Extract the [x, y] coordinate from the center of the cell holding the provided text.  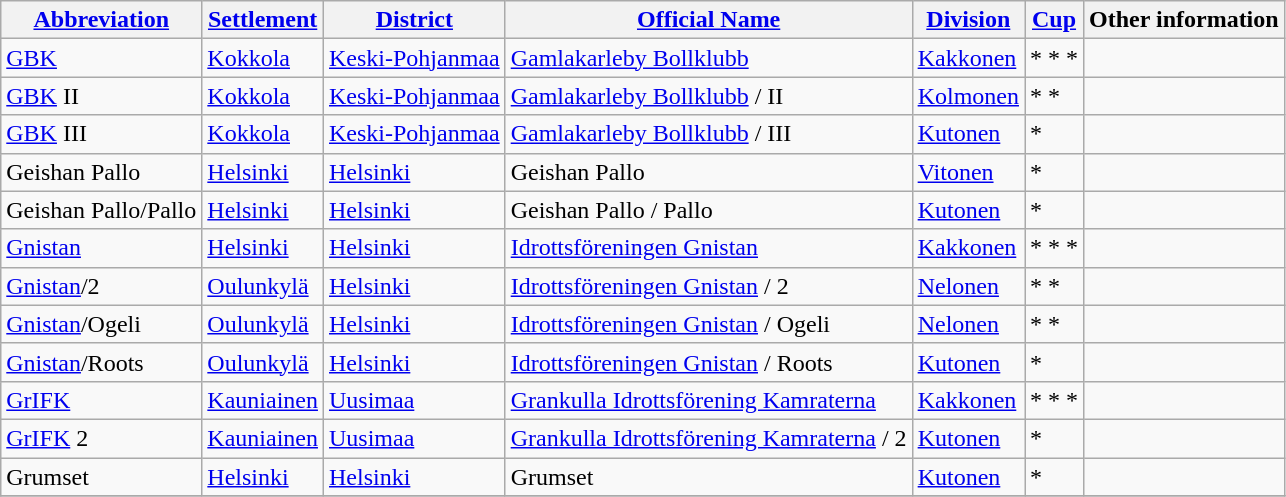
Gnistan/2 [102, 286]
GrIFK 2 [102, 438]
GBK [102, 58]
Idrottsföreningen Gnistan / Ogeli [708, 324]
Geishan Pallo / Pallo [708, 210]
Idrottsföreningen Gnistan / 2 [708, 286]
Gamlakarleby Bollklubb [708, 58]
Gamlakarleby Bollklubb / II [708, 96]
Grankulla Idrottsförening Kamraterna [708, 400]
Kolmonen [968, 96]
District [414, 20]
Gnistan [102, 248]
Grankulla Idrottsförening Kamraterna / 2 [708, 438]
Gnistan/Roots [102, 362]
Settlement [263, 20]
GBK III [102, 134]
GrIFK [102, 400]
Abbreviation [102, 20]
Vitonen [968, 172]
GBK II [102, 96]
Geishan Pallo/Pallo [102, 210]
Idrottsföreningen Gnistan / Roots [708, 362]
Gnistan/Ogeli [102, 324]
Gamlakarleby Bollklubb / III [708, 134]
Division [968, 20]
Other information [1184, 20]
Idrottsföreningen Gnistan [708, 248]
Cup [1054, 20]
Official Name [708, 20]
